Return [x, y] of the center of cell containing provided text 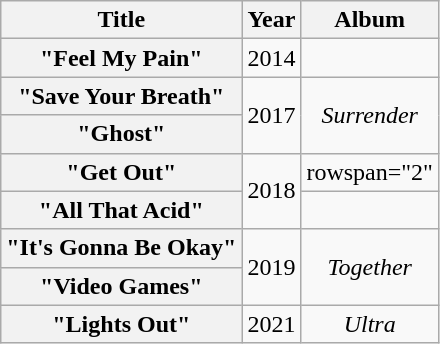
Title [122, 20]
Year [272, 20]
2019 [272, 267]
2021 [272, 324]
Together [370, 267]
Album [370, 20]
"All That Acid" [122, 210]
Ultra [370, 324]
Surrender [370, 115]
"Feel My Pain" [122, 58]
"Video Games" [122, 286]
2017 [272, 115]
"Ghost" [122, 134]
2014 [272, 58]
rowspan="2" [370, 172]
"Lights Out" [122, 324]
"Save Your Breath" [122, 96]
"It's Gonna Be Okay" [122, 248]
2018 [272, 191]
"Get Out" [122, 172]
